From the cell containing the given text, extract its center point as (x, y) coordinate. 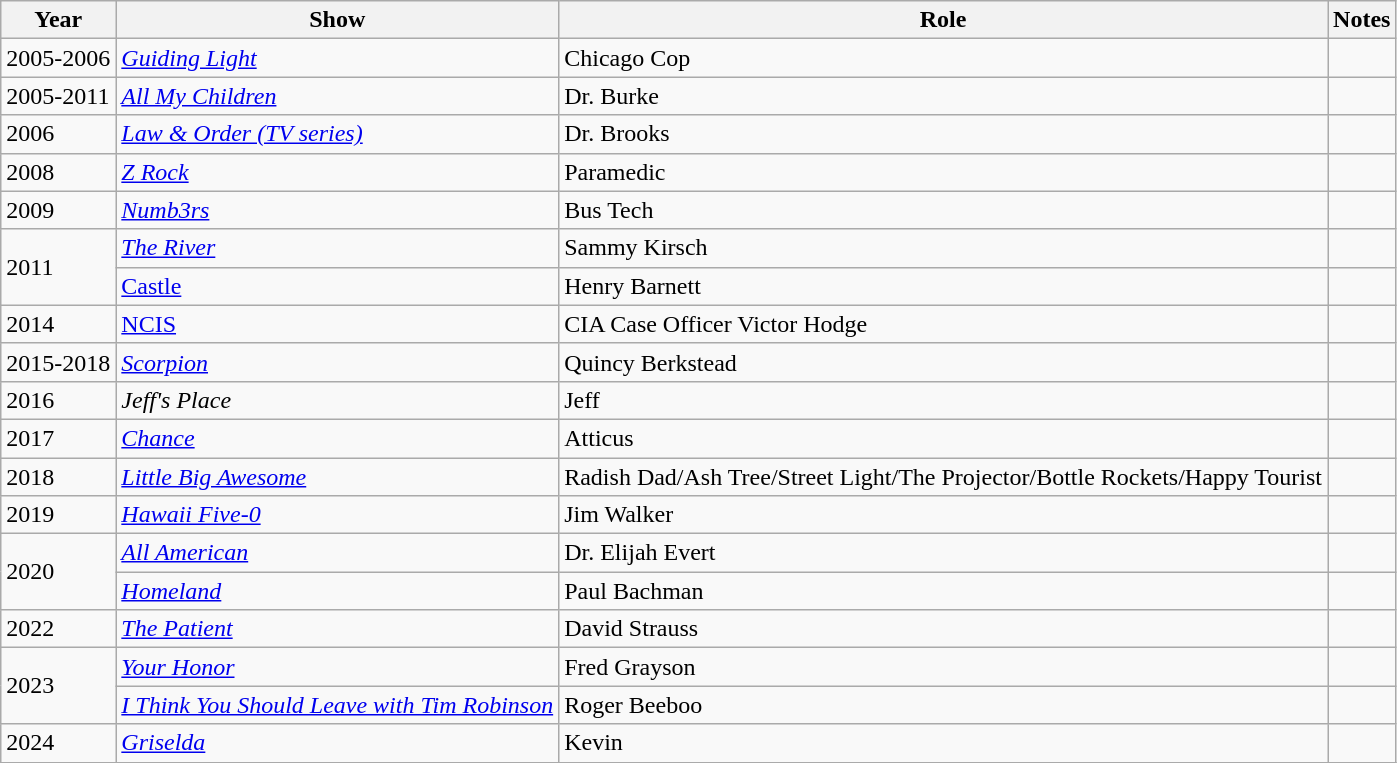
Numb3rs (338, 210)
Your Honor (338, 667)
Chance (338, 438)
Dr. Brooks (944, 134)
Role (944, 20)
Paul Bachman (944, 591)
Little Big Awesome (338, 477)
Show (338, 20)
Z Rock (338, 172)
Castle (338, 286)
Jim Walker (944, 515)
Quincy Berkstead (944, 362)
Chicago Cop (944, 58)
2019 (58, 515)
2009 (58, 210)
Fred Grayson (944, 667)
All My Children (338, 96)
Homeland (338, 591)
Jeff's Place (338, 400)
2016 (58, 400)
2024 (58, 743)
2005-2011 (58, 96)
Dr. Burke (944, 96)
2014 (58, 324)
2015-2018 (58, 362)
Radish Dad/Ash Tree/Street Light/The Projector/Bottle Rockets/Happy Tourist (944, 477)
2005-2006 (58, 58)
All American (338, 553)
The Patient (338, 629)
Notes (1362, 20)
Scorpion (338, 362)
2006 (58, 134)
2008 (58, 172)
Henry Barnett (944, 286)
Hawaii Five-0 (338, 515)
Kevin (944, 743)
2022 (58, 629)
Law & Order (TV series) (338, 134)
2018 (58, 477)
Bus Tech (944, 210)
David Strauss (944, 629)
Dr. Elijah Evert (944, 553)
Year (58, 20)
Guiding Light (338, 58)
2020 (58, 572)
CIA Case Officer Victor Hodge (944, 324)
Sammy Kirsch (944, 248)
2023 (58, 686)
Jeff (944, 400)
Atticus (944, 438)
2011 (58, 267)
NCIS (338, 324)
I Think You Should Leave with Tim Robinson (338, 705)
Paramedic (944, 172)
Griselda (338, 743)
Roger Beeboo (944, 705)
The River (338, 248)
2017 (58, 438)
